Output the [X, Y] coordinate of the center of the cell containing the given text.  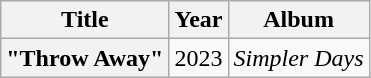
Album [298, 20]
Title [85, 20]
2023 [198, 58]
"Throw Away" [85, 58]
Simpler Days [298, 58]
Year [198, 20]
